Find where the given text appears and provide that cell's center as (X, Y) coordinate. 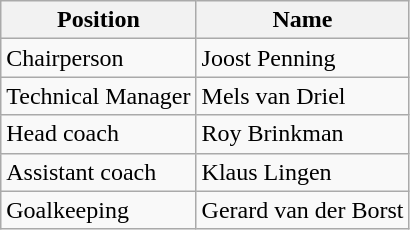
Position (98, 20)
Gerard van der Borst (302, 210)
Mels van Driel (302, 96)
Technical Manager (98, 96)
Goalkeeping (98, 210)
Assistant coach (98, 172)
Klaus Lingen (302, 172)
Chairperson (98, 58)
Joost Penning (302, 58)
Head coach (98, 134)
Name (302, 20)
Roy Brinkman (302, 134)
